Locate the cell with the specified text and output its (x, y) center coordinate. 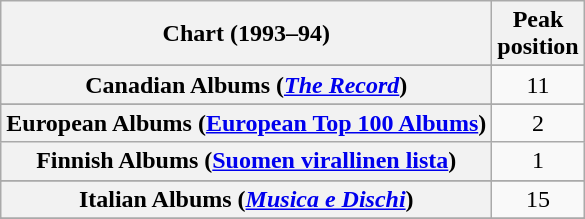
15 (538, 199)
Chart (1993–94) (246, 34)
2 (538, 123)
11 (538, 85)
Peakposition (538, 34)
Finnish Albums (Suomen virallinen lista) (246, 161)
European Albums (European Top 100 Albums) (246, 123)
Italian Albums (Musica e Dischi) (246, 199)
Canadian Albums (The Record) (246, 85)
1 (538, 161)
